Return (X, Y) of the center of cell containing provided text 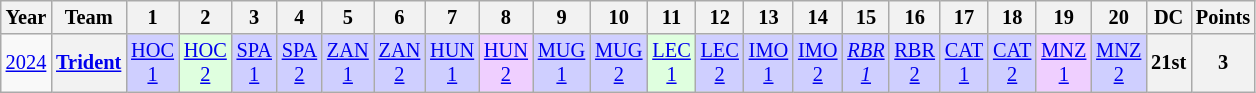
12 (720, 17)
Team (88, 17)
SPA2 (300, 63)
CAT1 (964, 63)
HUN1 (452, 63)
Trident (88, 63)
RBR2 (914, 63)
13 (768, 17)
14 (818, 17)
ZAN2 (400, 63)
2 (206, 17)
MUG1 (562, 63)
LEC1 (671, 63)
HOC2 (206, 63)
MNZ1 (1064, 63)
ZAN1 (348, 63)
SPA1 (254, 63)
RBR1 (866, 63)
2024 (26, 63)
Points (1223, 17)
20 (1118, 17)
8 (506, 17)
IMO2 (818, 63)
HOC1 (152, 63)
17 (964, 17)
16 (914, 17)
HUN2 (506, 63)
1 (152, 17)
6 (400, 17)
4 (300, 17)
18 (1012, 17)
10 (618, 17)
MNZ2 (1118, 63)
21st (1168, 63)
DC (1168, 17)
5 (348, 17)
7 (452, 17)
CAT2 (1012, 63)
11 (671, 17)
LEC2 (720, 63)
MUG2 (618, 63)
15 (866, 17)
IMO1 (768, 63)
9 (562, 17)
Year (26, 17)
19 (1064, 17)
